Provide the (X, Y) coordinate of the cell's center where the given text is located.  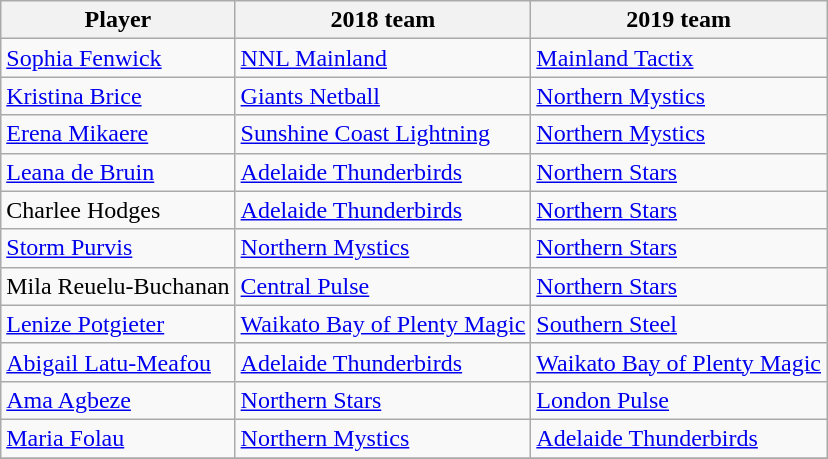
Lenize Potgieter (118, 324)
NNL Mainland (383, 58)
Sophia Fenwick (118, 58)
2018 team (383, 20)
Player (118, 20)
Southern Steel (679, 324)
Mila Reuelu-Buchanan (118, 286)
Ama Agbeze (118, 400)
Leana de Bruin (118, 172)
Storm Purvis (118, 248)
Mainland Tactix (679, 58)
London Pulse (679, 400)
Central Pulse (383, 286)
Sunshine Coast Lightning (383, 134)
Charlee Hodges (118, 210)
Kristina Brice (118, 96)
2019 team (679, 20)
Maria Folau (118, 438)
Abigail Latu-Meafou (118, 362)
Erena Mikaere (118, 134)
Giants Netball (383, 96)
